Provide the (x, y) coordinate of the cell's center where the given text is located.  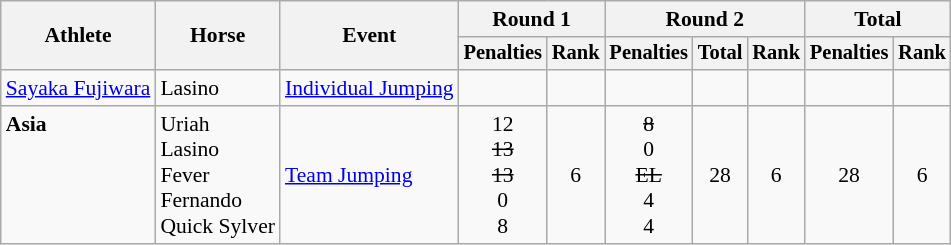
Round 2 (704, 19)
UriahLasinoFeverFernandoQuick Sylver (218, 175)
Individual Jumping (370, 88)
Athlete (78, 36)
Lasino (218, 88)
Sayaka Fujiwara (78, 88)
80EL44 (648, 175)
Round 1 (532, 19)
Horse (218, 36)
Team Jumping (370, 175)
Event (370, 36)
Asia (78, 175)
12131308 (503, 175)
